Return the (x, y) coordinate for the center point of the cell that contains the specified text.  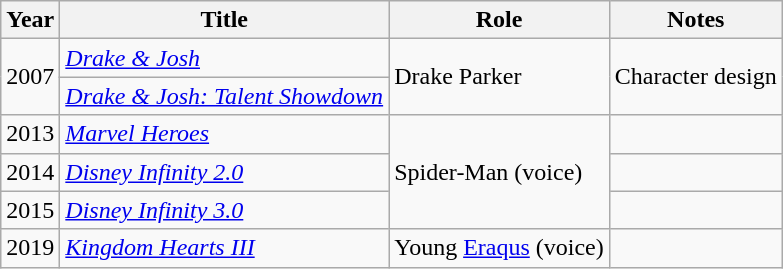
Notes (696, 20)
Role (500, 20)
2007 (30, 77)
Title (224, 20)
Character design (696, 77)
2019 (30, 248)
2013 (30, 134)
Kingdom Hearts III (224, 248)
Spider-Man (voice) (500, 172)
Disney Infinity 2.0 (224, 172)
Drake & Josh (224, 58)
Young Eraqus (voice) (500, 248)
Marvel Heroes (224, 134)
Disney Infinity 3.0 (224, 210)
2015 (30, 210)
Drake Parker (500, 77)
Drake & Josh: Talent Showdown (224, 96)
Year (30, 20)
2014 (30, 172)
